Pinpoint the cell where the given text exists, returning its (x, y) midpoint coordinate. 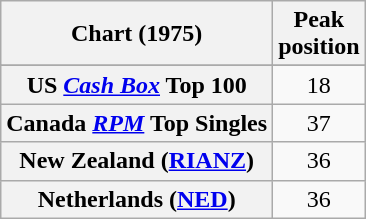
Netherlands (NED) (137, 199)
37 (319, 123)
New Zealand (RIANZ) (137, 161)
Chart (1975) (137, 34)
Peakposition (319, 34)
US Cash Box Top 100 (137, 85)
Canada RPM Top Singles (137, 123)
18 (319, 85)
